Capture the cell that displays the provided text and extract its (X, Y) central coordinate. 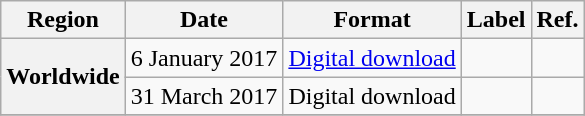
6 January 2017 (204, 58)
Label (496, 20)
31 March 2017 (204, 96)
Format (372, 20)
Date (204, 20)
Region (63, 20)
Worldwide (63, 77)
Ref. (558, 20)
